Determine the [x, y] coordinate at the center of the cell enclosing the given text.  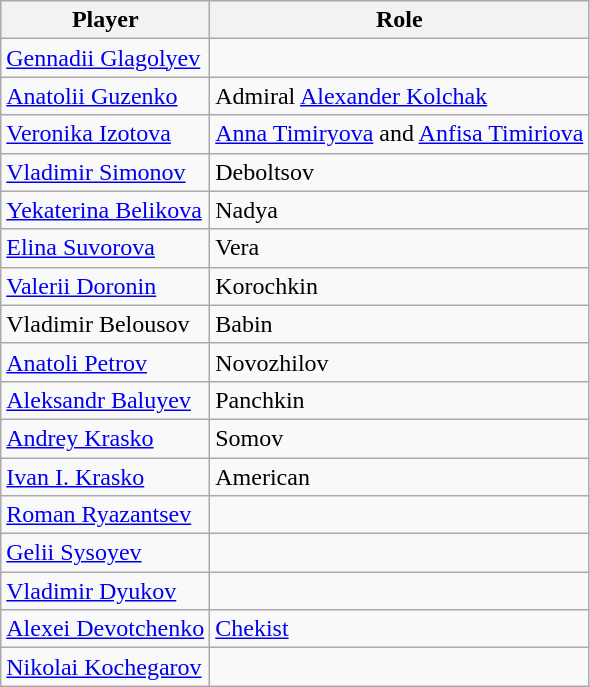
Valerii Doronin [106, 286]
Anatolii Guzenko [106, 96]
Babin [400, 324]
Vladimir Dyukov [106, 591]
Elina Suvorova [106, 248]
Deboltsov [400, 172]
Vladimir Belousov [106, 324]
Anna Timiryova and Anfisa Timiriova [400, 134]
Vera [400, 248]
Veronika Izotova [106, 134]
Role [400, 20]
Somov [400, 438]
Nadya [400, 210]
Gelii Sysoyev [106, 553]
Gennadii Glagolyev [106, 58]
Roman Ryazantsev [106, 515]
Aleksandr Baluyev [106, 400]
Novozhilov [400, 362]
Korochkin [400, 286]
American [400, 477]
Anatoli Petrov [106, 362]
Alexei Devotchenko [106, 629]
Ivan I. Krasko [106, 477]
Player [106, 20]
Admiral Alexander Kolchak [400, 96]
Yekaterina Belikova [106, 210]
Vladimir Simonov [106, 172]
Chekist [400, 629]
Andrey Krasko [106, 438]
Panchkin [400, 400]
Nikolai Kochegarov [106, 667]
